Find where the given text appears and provide that cell's center as (x, y) coordinate. 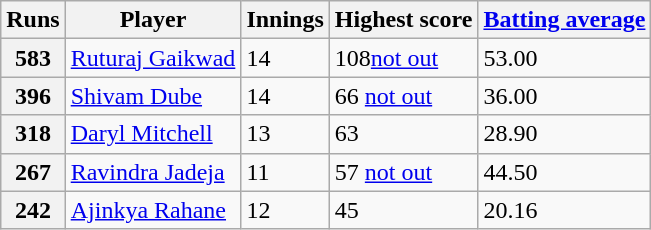
Ravindra Jadeja (153, 172)
108not out (404, 58)
63 (404, 134)
Innings (285, 20)
66 not out (404, 96)
318 (33, 134)
44.50 (564, 172)
Shivam Dube (153, 96)
267 (33, 172)
36.00 (564, 96)
Ajinkya Rahane (153, 210)
45 (404, 210)
Highest score (404, 20)
583 (33, 58)
242 (33, 210)
Daryl Mitchell (153, 134)
396 (33, 96)
12 (285, 210)
Batting average (564, 20)
28.90 (564, 134)
11 (285, 172)
57 not out (404, 172)
13 (285, 134)
53.00 (564, 58)
20.16 (564, 210)
Runs (33, 20)
Player (153, 20)
Ruturaj Gaikwad (153, 58)
